Detect which cell encompasses the target text, then output its (X, Y) center coordinate. 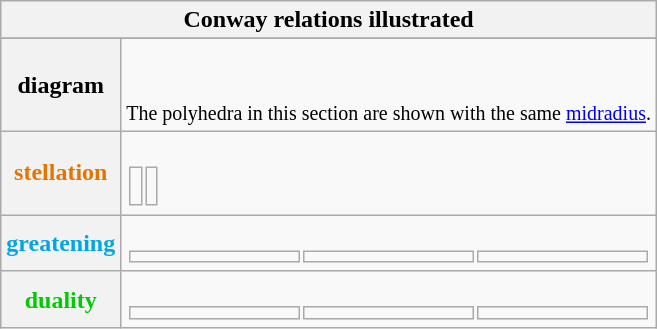
duality (61, 300)
Conway relations illustrated (329, 20)
The polyhedra in this section are shown with the same midradius. (389, 85)
stellation (61, 173)
greatening (61, 242)
diagram (61, 85)
